Return the [X, Y] coordinate for the center point of the cell that contains the specified text.  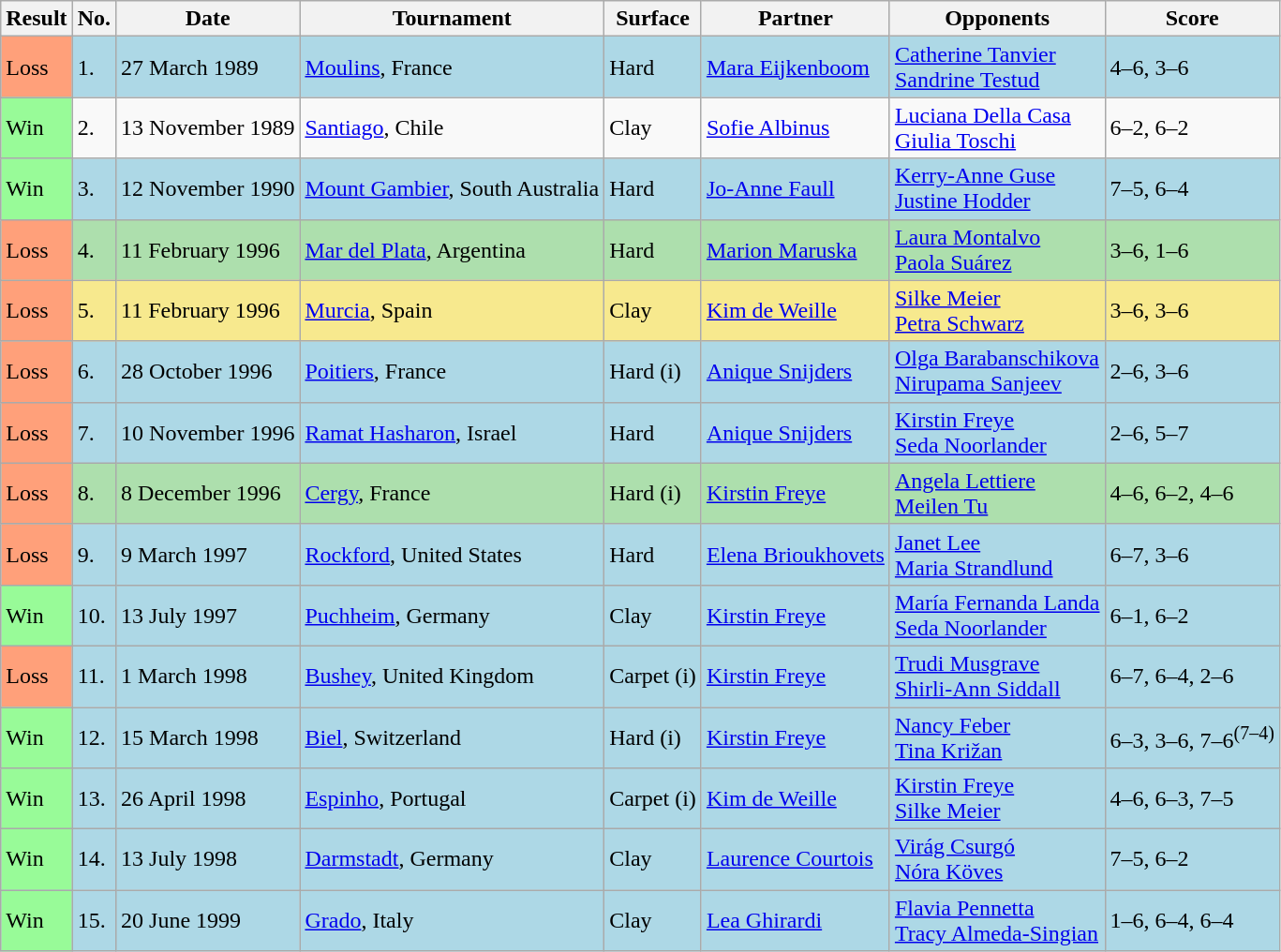
2. [94, 127]
12 November 1990 [208, 189]
8 December 1996 [208, 493]
15 March 1998 [208, 736]
1. [94, 67]
Result [37, 19]
5. [94, 311]
4. [94, 249]
Opponents [997, 19]
1 March 1998 [208, 677]
6–1, 6–2 [1192, 615]
2–6, 5–7 [1192, 433]
Catherine Tanvier Sandrine Testud [997, 67]
11. [94, 677]
1–6, 6–4, 6–4 [1192, 920]
26 April 1998 [208, 798]
Laurence Courtois [795, 860]
13. [94, 798]
Espinho, Portugal [452, 798]
4–6, 6–2, 4–6 [1192, 493]
Jo-Anne Faull [795, 189]
4–6, 6–3, 7–5 [1192, 798]
Silke Meier Petra Schwarz [997, 311]
6–3, 3–6, 7–6(7–4) [1192, 736]
6. [94, 371]
Kirstin Freye Silke Meier [997, 798]
2–6, 3–6 [1192, 371]
27 March 1989 [208, 67]
10. [94, 615]
Mara Eijkenboom [795, 67]
9. [94, 555]
Biel, Switzerland [452, 736]
3. [94, 189]
Elena Brioukhovets [795, 555]
3–6, 1–6 [1192, 249]
28 October 1996 [208, 371]
13 July 1997 [208, 615]
14. [94, 860]
8. [94, 493]
Trudi Musgrave Shirli-Ann Siddall [997, 677]
12. [94, 736]
7. [94, 433]
13 November 1989 [208, 127]
Mar del Plata, Argentina [452, 249]
Marion Maruska [795, 249]
Surface [653, 19]
Angela Lettiere Meilen Tu [997, 493]
6–7, 3–6 [1192, 555]
Puchheim, Germany [452, 615]
4–6, 3–6 [1192, 67]
Olga Barabanschikova Nirupama Sanjeev [997, 371]
Poitiers, France [452, 371]
Rockford, United States [452, 555]
Moulins, France [452, 67]
7–5, 6–4 [1192, 189]
Bushey, United Kingdom [452, 677]
Ramat Hasharon, Israel [452, 433]
Kirstin Freye Seda Noorlander [997, 433]
No. [94, 19]
3–6, 3–6 [1192, 311]
Darmstadt, Germany [452, 860]
Partner [795, 19]
Score [1192, 19]
10 November 1996 [208, 433]
20 June 1999 [208, 920]
6–7, 6–4, 2–6 [1192, 677]
Sofie Albinus [795, 127]
7–5, 6–2 [1192, 860]
Santiago, Chile [452, 127]
Cergy, France [452, 493]
Date [208, 19]
Kerry-Anne Guse Justine Hodder [997, 189]
Janet Lee Maria Strandlund [997, 555]
6–2, 6–2 [1192, 127]
Grado, Italy [452, 920]
Virág Csurgó Nóra Köves [997, 860]
Luciana Della Casa Giulia Toschi [997, 127]
Murcia, Spain [452, 311]
Nancy Feber Tina Križan [997, 736]
Laura Montalvo Paola Suárez [997, 249]
9 March 1997 [208, 555]
Lea Ghirardi [795, 920]
15. [94, 920]
Flavia Pennetta Tracy Almeda-Singian [997, 920]
13 July 1998 [208, 860]
María Fernanda Landa Seda Noorlander [997, 615]
Mount Gambier, South Australia [452, 189]
Tournament [452, 19]
